Determine the (x, y) coordinate at the center of the cell enclosing the given text.  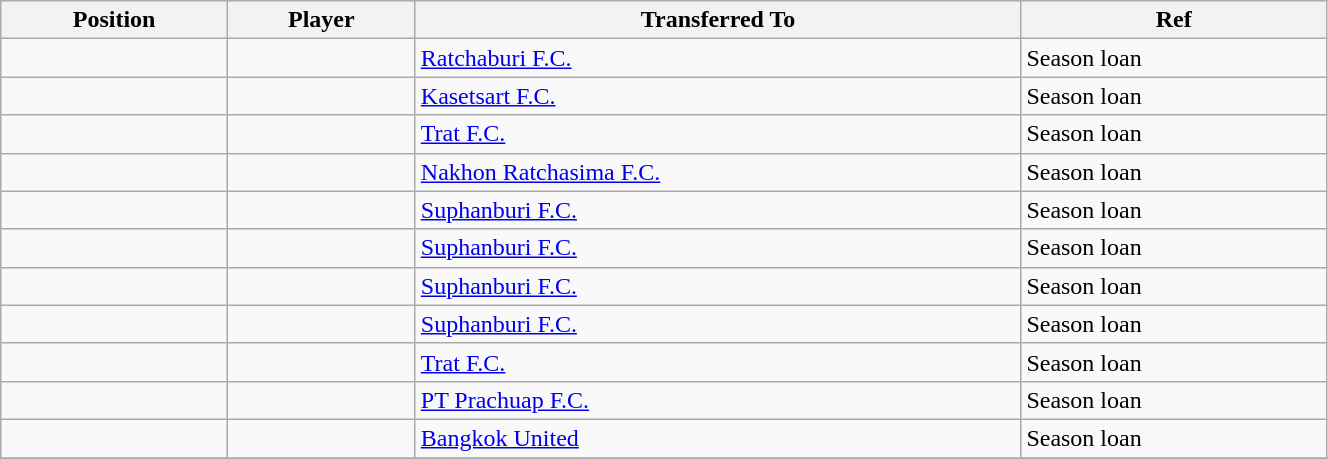
Transferred To (718, 20)
Kasetsart F.C. (718, 96)
Bangkok United (718, 438)
PT Prachuap F.C. (718, 400)
Player (321, 20)
Nakhon Ratchasima F.C. (718, 172)
Ratchaburi F.C. (718, 58)
Ref (1174, 20)
Position (114, 20)
